Pinpoint the cell where the given text exists, returning its (X, Y) midpoint coordinate. 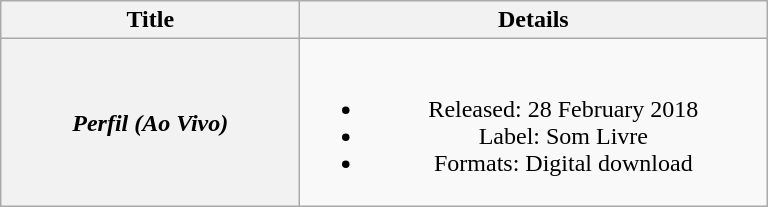
Title (150, 20)
Perfil (Ao Vivo) (150, 122)
Released: 28 February 2018Label: Som LivreFormats: Digital download (534, 122)
Details (534, 20)
